Determine the [x, y] coordinate at the center of the cell enclosing the given text.  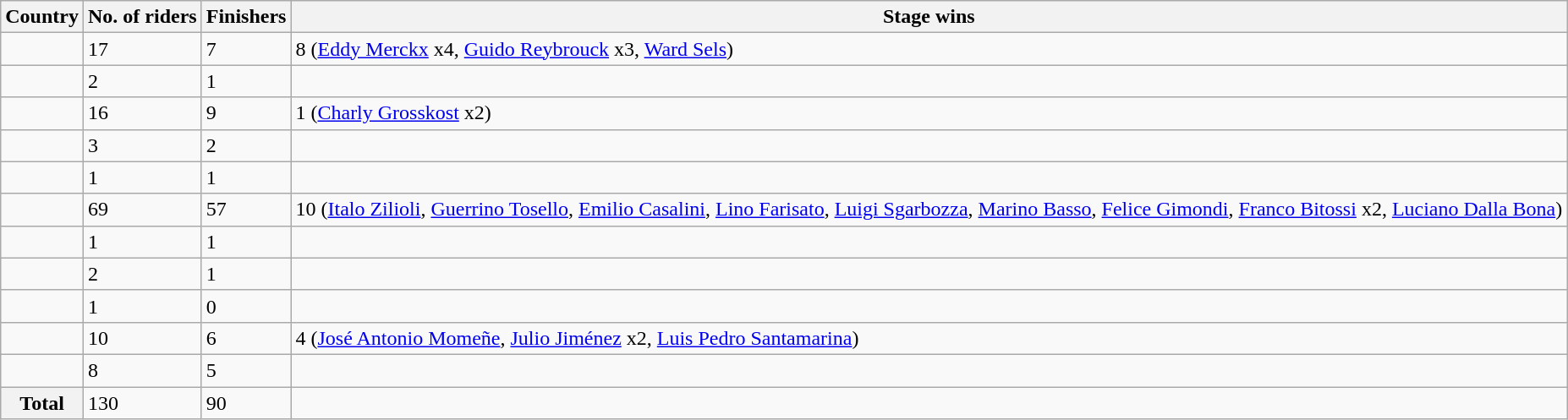
3 [142, 145]
130 [142, 403]
6 [246, 338]
0 [246, 306]
17 [142, 49]
7 [246, 49]
9 [246, 113]
8 [142, 370]
10 [142, 338]
90 [246, 403]
1 (Charly Grosskost x2) [929, 113]
8 (Eddy Merckx x4, Guido Reybrouck x3, Ward Sels) [929, 49]
5 [246, 370]
4 (José Antonio Momeñe, Julio Jiménez x2, Luis Pedro Santamarina) [929, 338]
16 [142, 113]
Stage wins [929, 17]
Country [42, 17]
No. of riders [142, 17]
69 [142, 210]
Total [42, 403]
Finishers [246, 17]
57 [246, 210]
